Find where the given text appears and provide that cell's center as (X, Y) coordinate. 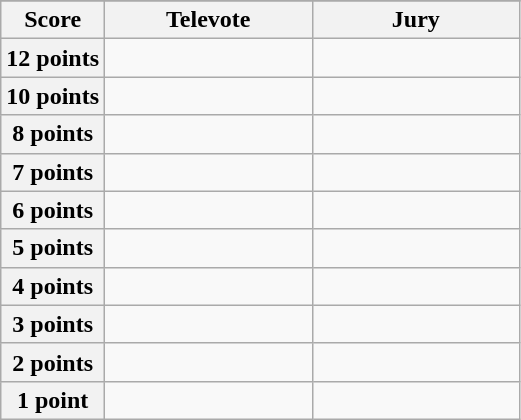
2 points (53, 362)
Televote (209, 20)
12 points (53, 58)
3 points (53, 324)
7 points (53, 172)
1 point (53, 400)
8 points (53, 134)
Jury (416, 20)
Score (53, 20)
10 points (53, 96)
6 points (53, 210)
4 points (53, 286)
5 points (53, 248)
